Detect which cell encompasses the target text, then output its [x, y] center coordinate. 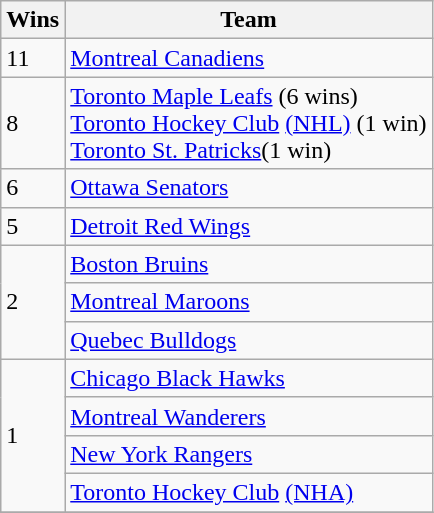
2 [33, 302]
11 [33, 58]
New York Rangers [248, 454]
Boston Bruins [248, 264]
5 [33, 226]
8 [33, 123]
Toronto Maple Leafs (6 wins)Toronto Hockey Club (NHL) (1 win) Toronto St. Patricks(1 win) [248, 123]
Wins [33, 20]
Chicago Black Hawks [248, 378]
Team [248, 20]
Montreal Canadiens [248, 58]
Toronto Hockey Club (NHA) [248, 492]
Montreal Maroons [248, 302]
Quebec Bulldogs [248, 340]
Detroit Red Wings [248, 226]
6 [33, 188]
Montreal Wanderers [248, 416]
Ottawa Senators [248, 188]
1 [33, 435]
